Search for the cell housing the specified text and yield its (x, y) center coordinate. 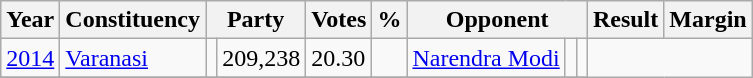
2014 (30, 58)
Constituency (133, 20)
Votes (339, 20)
Opponent (497, 20)
Narendra Modi (486, 58)
Year (30, 20)
Varanasi (133, 58)
Margin (708, 20)
209,238 (262, 58)
Party (256, 20)
% (390, 20)
20.30 (339, 58)
Result (625, 20)
